Scan for the cell matching the given text and deliver its (X, Y) coordinate at center. 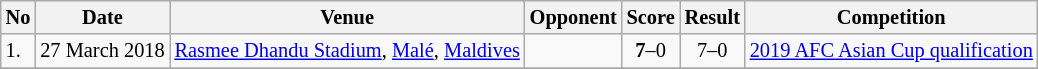
Competition (892, 17)
Venue (348, 17)
Opponent (574, 17)
Rasmee Dhandu Stadium, Malé, Maldives (348, 51)
Date (102, 17)
1. (18, 51)
2019 AFC Asian Cup qualification (892, 51)
No (18, 17)
Result (712, 17)
Score (651, 17)
27 March 2018 (102, 51)
